For the text-containing cell, return its midpoint in [X, Y] coordinate format. 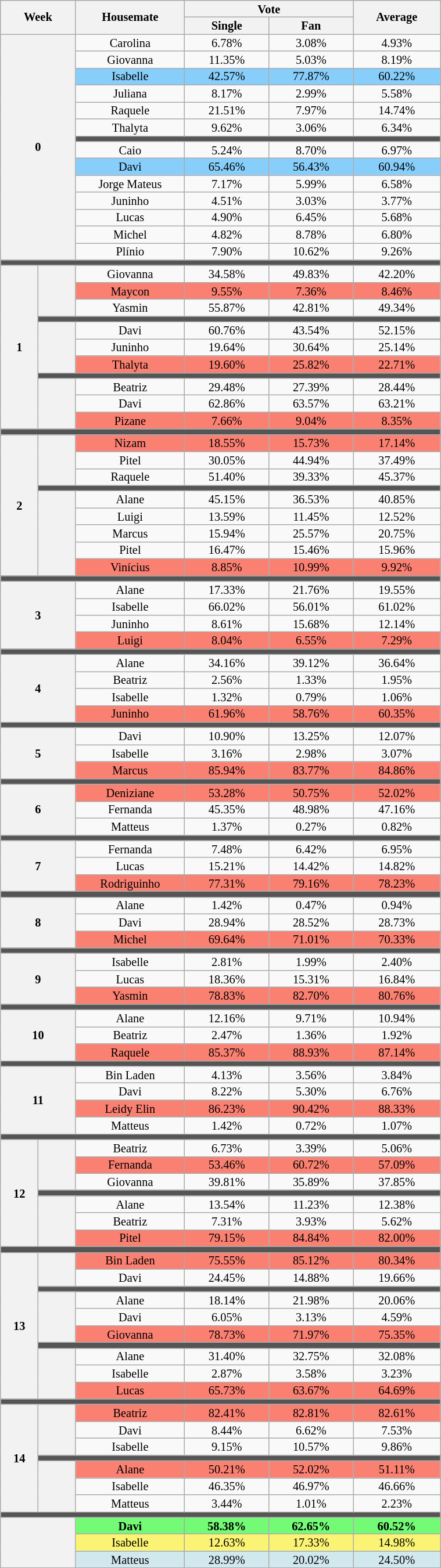
6.80% [397, 235]
7.66% [227, 420]
1.01% [311, 1502]
Leidy Elin [130, 1109]
8.78% [311, 235]
13.25% [311, 736]
Caio [130, 150]
0.27% [311, 827]
1 [20, 347]
3.13% [311, 1317]
85.94% [227, 770]
19.55% [397, 590]
80.34% [397, 1261]
30.64% [311, 347]
Carolina [130, 43]
61.96% [227, 714]
58.76% [311, 714]
8 [38, 922]
20.02% [311, 1559]
3.44% [227, 1502]
8.44% [227, 1429]
75.35% [397, 1334]
14 [20, 1458]
4.93% [397, 43]
11.45% [311, 517]
82.70% [311, 995]
Housemate [130, 17]
86.23% [227, 1109]
1.92% [397, 1034]
9 [38, 979]
6.05% [227, 1317]
6.78% [227, 43]
3.58% [311, 1374]
0 [38, 147]
63.57% [311, 403]
17.14% [397, 442]
4.90% [227, 217]
2.47% [227, 1034]
43.54% [311, 330]
1.07% [397, 1125]
1.37% [227, 827]
1.99% [311, 961]
48.98% [311, 809]
3.77% [397, 201]
2.99% [311, 93]
8.61% [227, 623]
15.68% [311, 623]
Jorge Mateus [130, 183]
Juliana [130, 93]
39.12% [311, 663]
15.94% [227, 533]
7.53% [397, 1429]
46.97% [311, 1486]
5.68% [397, 217]
75.55% [227, 1261]
11.35% [227, 59]
15.21% [227, 866]
60.94% [397, 166]
2 [20, 505]
8.46% [397, 290]
7.29% [397, 640]
25.14% [397, 347]
22.71% [397, 363]
88.33% [397, 1109]
84.84% [311, 1238]
50.75% [311, 793]
19.64% [227, 347]
6.95% [397, 849]
7.48% [227, 849]
16.84% [397, 979]
39.33% [311, 477]
79.15% [227, 1238]
46.35% [227, 1486]
28.94% [227, 922]
1.32% [227, 697]
6.73% [227, 1148]
63.67% [311, 1390]
20.06% [397, 1300]
27.39% [311, 387]
9.71% [311, 1018]
60.22% [397, 77]
69.64% [227, 939]
53.28% [227, 793]
3.03% [311, 201]
4 [38, 689]
82.61% [397, 1413]
34.16% [227, 663]
Maycon [130, 290]
61.02% [397, 606]
24.50% [397, 1559]
8.70% [311, 150]
87.14% [397, 1052]
42.81% [311, 308]
7.97% [311, 110]
6.97% [397, 150]
8.35% [397, 420]
14.98% [397, 1542]
51.11% [397, 1469]
85.12% [311, 1261]
3.07% [397, 754]
9.26% [397, 251]
9.55% [227, 290]
0.79% [311, 697]
Week [38, 17]
6 [38, 809]
3 [38, 615]
50.21% [227, 1469]
14.74% [397, 110]
15.96% [397, 550]
11 [38, 1100]
85.37% [227, 1052]
8.22% [227, 1091]
20.75% [397, 533]
90.42% [311, 1109]
18.14% [227, 1300]
62.65% [311, 1526]
49.34% [397, 308]
12.63% [227, 1542]
7.36% [311, 290]
57.09% [397, 1165]
0.47% [311, 906]
45.37% [397, 477]
51.40% [227, 477]
21.76% [311, 590]
6.62% [311, 1429]
36.53% [311, 499]
82.41% [227, 1413]
5 [38, 754]
58.38% [227, 1526]
1.33% [311, 679]
49.83% [311, 274]
Plínio [130, 251]
65.73% [227, 1390]
42.20% [397, 274]
4.13% [227, 1074]
47.16% [397, 809]
0.82% [397, 827]
13.54% [227, 1204]
Pizane [130, 420]
2.56% [227, 679]
12.52% [397, 517]
29.48% [227, 387]
37.49% [397, 460]
9.04% [311, 420]
28.73% [397, 922]
79.16% [311, 882]
10.99% [311, 567]
Fan [311, 26]
5.06% [397, 1148]
83.77% [311, 770]
10 [38, 1034]
9.86% [397, 1447]
60.52% [397, 1526]
45.15% [227, 499]
3.39% [311, 1148]
3.08% [311, 43]
14.88% [311, 1277]
82.81% [311, 1413]
12.07% [397, 736]
12.16% [227, 1018]
3.06% [311, 127]
4.59% [397, 1317]
77.31% [227, 882]
15.31% [311, 979]
7.90% [227, 251]
78.73% [227, 1334]
6.58% [397, 183]
5.62% [397, 1221]
5.30% [311, 1091]
52.15% [397, 330]
71.01% [311, 939]
10.90% [227, 736]
56.01% [311, 606]
3.23% [397, 1374]
Nizam [130, 442]
16.47% [227, 550]
13 [20, 1326]
55.87% [227, 308]
4.51% [227, 201]
39.81% [227, 1182]
32.08% [397, 1356]
62.86% [227, 403]
40.85% [397, 499]
Average [397, 17]
6.45% [311, 217]
84.86% [397, 770]
14.82% [397, 866]
10.57% [311, 1447]
5.99% [311, 183]
12.14% [397, 623]
64.69% [397, 1390]
78.83% [227, 995]
53.46% [227, 1165]
3.16% [227, 754]
7.17% [227, 183]
9.92% [397, 567]
6.55% [311, 640]
2.40% [397, 961]
15.73% [311, 442]
5.58% [397, 93]
31.40% [227, 1356]
8.04% [227, 640]
3.93% [311, 1221]
Vote [269, 8]
78.23% [397, 882]
14.42% [311, 866]
8.85% [227, 567]
36.64% [397, 663]
15.46% [311, 550]
60.72% [311, 1165]
46.66% [397, 1486]
77.87% [311, 77]
2.87% [227, 1374]
88.93% [311, 1052]
42.57% [227, 77]
65.46% [227, 166]
Single [227, 26]
1.06% [397, 697]
7 [38, 866]
21.51% [227, 110]
Rodriguinho [130, 882]
24.45% [227, 1277]
37.85% [397, 1182]
28.99% [227, 1559]
9.62% [227, 127]
Deniziane [130, 793]
12 [20, 1194]
12.38% [397, 1204]
28.52% [311, 922]
2.98% [311, 754]
21.98% [311, 1300]
56.43% [311, 166]
2.23% [397, 1502]
71.97% [311, 1334]
9.15% [227, 1447]
5.03% [311, 59]
60.35% [397, 714]
0.72% [311, 1125]
60.76% [227, 330]
6.76% [397, 1091]
32.75% [311, 1356]
6.34% [397, 127]
80.76% [397, 995]
19.66% [397, 1277]
0.94% [397, 906]
10.62% [311, 251]
44.94% [311, 460]
45.35% [227, 809]
1.95% [397, 679]
63.21% [397, 403]
1.36% [311, 1034]
3.56% [311, 1074]
7.31% [227, 1221]
Vinícius [130, 567]
70.33% [397, 939]
2.81% [227, 961]
35.89% [311, 1182]
4.82% [227, 235]
10.94% [397, 1018]
18.55% [227, 442]
11.23% [311, 1204]
82.00% [397, 1238]
5.24% [227, 150]
25.57% [311, 533]
6.42% [311, 849]
28.44% [397, 387]
25.82% [311, 363]
3.84% [397, 1074]
34.58% [227, 274]
8.17% [227, 93]
66.02% [227, 606]
8.19% [397, 59]
13.59% [227, 517]
18.36% [227, 979]
19.60% [227, 363]
30.05% [227, 460]
